Provide the [x, y] coordinate of the cell's center where the given text is located.  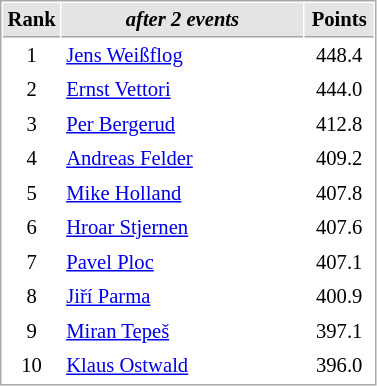
Hroar Stjernen [183, 228]
Andreas Felder [183, 158]
Per Bergerud [183, 124]
Rank [32, 20]
Points [340, 20]
407.6 [340, 228]
400.9 [340, 296]
444.0 [340, 90]
after 2 events [183, 20]
3 [32, 124]
7 [32, 262]
Mike Holland [183, 194]
407.8 [340, 194]
6 [32, 228]
Klaus Ostwald [183, 366]
409.2 [340, 158]
396.0 [340, 366]
407.1 [340, 262]
Jiří Parma [183, 296]
4 [32, 158]
2 [32, 90]
Miran Tepeš [183, 332]
Jens Weißflog [183, 56]
Ernst Vettori [183, 90]
448.4 [340, 56]
9 [32, 332]
5 [32, 194]
10 [32, 366]
1 [32, 56]
397.1 [340, 332]
412.8 [340, 124]
Pavel Ploc [183, 262]
8 [32, 296]
